Detect which cell encompasses the target text, then output its [x, y] center coordinate. 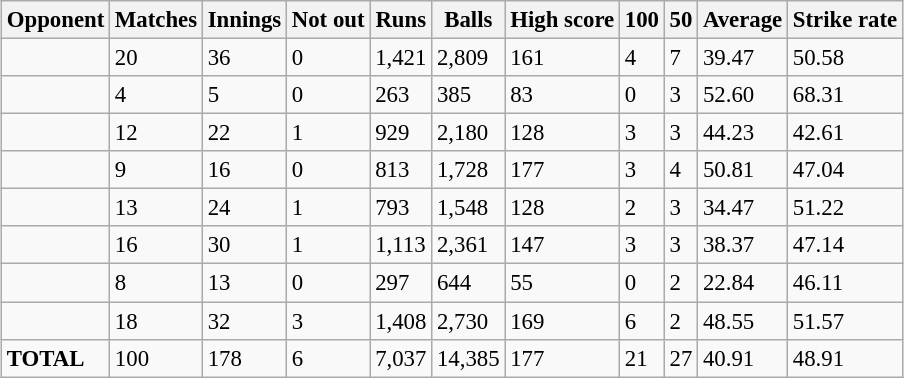
47.04 [846, 170]
83 [562, 95]
793 [401, 208]
1,113 [401, 245]
68.31 [846, 95]
Strike rate [846, 20]
55 [562, 283]
High score [562, 20]
1,421 [401, 57]
5 [244, 95]
2,809 [468, 57]
12 [156, 133]
Balls [468, 20]
46.11 [846, 283]
51.22 [846, 208]
8 [156, 283]
40.91 [743, 358]
147 [562, 245]
1,408 [401, 321]
644 [468, 283]
9 [156, 170]
18 [156, 321]
39.47 [743, 57]
52.60 [743, 95]
Innings [244, 20]
161 [562, 57]
44.23 [743, 133]
385 [468, 95]
50 [680, 20]
169 [562, 321]
27 [680, 358]
Matches [156, 20]
1,548 [468, 208]
50.81 [743, 170]
48.91 [846, 358]
22 [244, 133]
24 [244, 208]
813 [401, 170]
Runs [401, 20]
36 [244, 57]
7,037 [401, 358]
51.57 [846, 321]
34.47 [743, 208]
263 [401, 95]
Opponent [55, 20]
1,728 [468, 170]
38.37 [743, 245]
50.58 [846, 57]
178 [244, 358]
32 [244, 321]
TOTAL [55, 358]
Average [743, 20]
21 [642, 358]
Not out [328, 20]
2,180 [468, 133]
42.61 [846, 133]
2,361 [468, 245]
47.14 [846, 245]
30 [244, 245]
22.84 [743, 283]
48.55 [743, 321]
929 [401, 133]
2,730 [468, 321]
7 [680, 57]
297 [401, 283]
20 [156, 57]
14,385 [468, 358]
